Output the (x, y) coordinate of the center of the cell containing the given text.  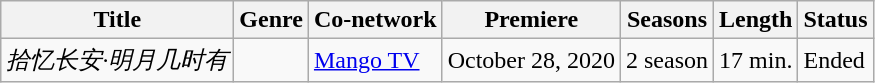
Co-network (375, 20)
Ended (836, 60)
Length (756, 20)
2 season (666, 60)
Mango TV (375, 60)
Genre (272, 20)
Status (836, 20)
Premiere (531, 20)
Seasons (666, 20)
拾忆长安·明月几时有 (118, 60)
17 min. (756, 60)
October 28, 2020 (531, 60)
Title (118, 20)
